Scan for the cell matching the given text and deliver its (x, y) coordinate at center. 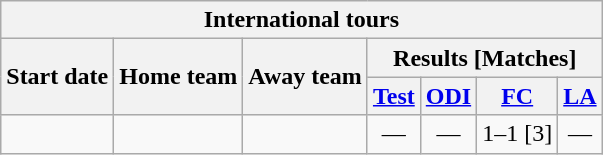
1–1 [3] (518, 134)
Home team (178, 77)
Results [Matches] (484, 58)
ODI (448, 96)
Away team (306, 77)
International tours (302, 20)
Start date (58, 77)
LA (580, 96)
FC (518, 96)
Test (394, 96)
